Output the (X, Y) coordinate of the center of the cell containing the given text.  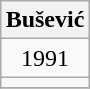
1991 (45, 58)
Bušević (45, 20)
